Capture the cell that displays the provided text and extract its [x, y] central coordinate. 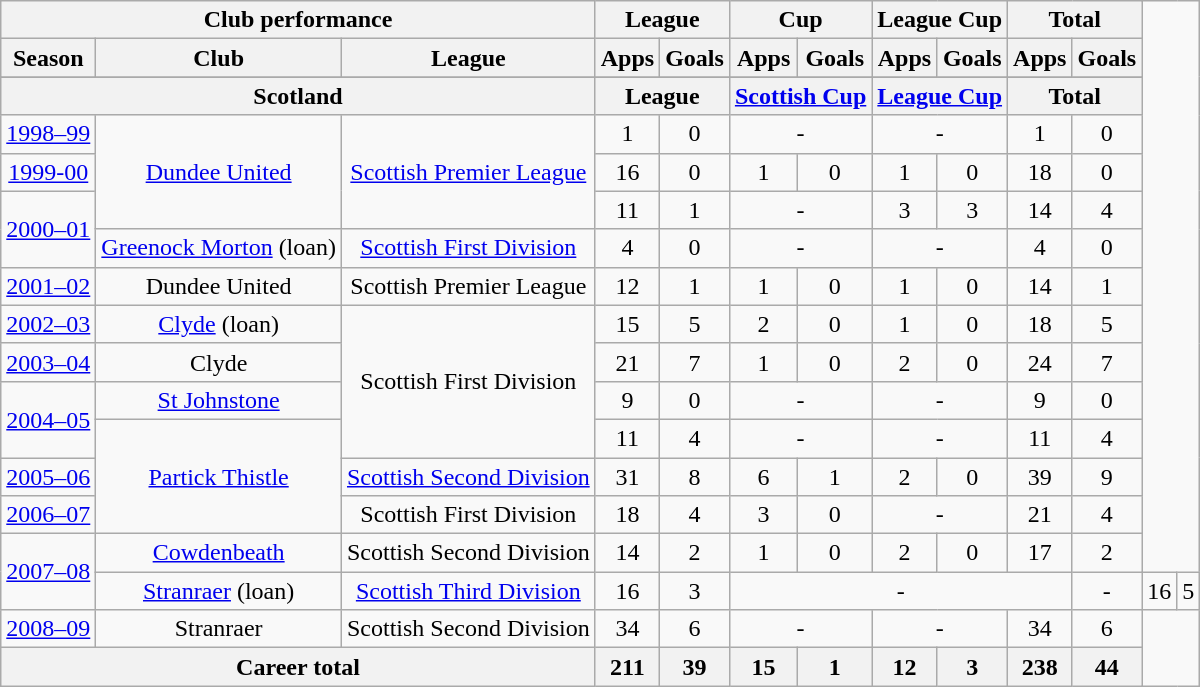
Clyde [219, 362]
Scottish Third Division [468, 591]
238 [1040, 667]
Stranraer [219, 629]
Scotland [298, 96]
Stranraer (loan) [219, 591]
17 [1040, 553]
31 [627, 477]
2000–01 [48, 229]
2003–04 [48, 362]
211 [627, 667]
2006–07 [48, 515]
Season [48, 58]
Clyde (loan) [219, 324]
St Johnstone [219, 400]
44 [1107, 667]
2008–09 [48, 629]
2001–02 [48, 286]
24 [1040, 362]
Greenock Morton (loan) [219, 248]
2004–05 [48, 419]
2002–03 [48, 324]
8 [695, 477]
Career total [298, 667]
Cup [800, 20]
Partick Thistle [219, 476]
2007–08 [48, 572]
Club [219, 58]
Cowdenbeath [219, 553]
1999-00 [48, 172]
Scottish Cup [800, 96]
1998–99 [48, 134]
Club performance [298, 20]
2005–06 [48, 477]
